Search for the cell housing the specified text and yield its [x, y] center coordinate. 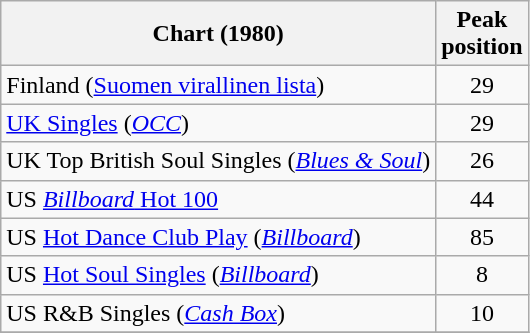
85 [482, 237]
US Hot Soul Singles (Billboard) [218, 275]
26 [482, 161]
44 [482, 199]
Peakposition [482, 34]
UK Top British Soul Singles (Blues & Soul) [218, 161]
8 [482, 275]
Chart (1980) [218, 34]
10 [482, 313]
US Hot Dance Club Play (Billboard) [218, 237]
US Billboard Hot 100 [218, 199]
US R&B Singles (Cash Box) [218, 313]
Finland (Suomen virallinen lista) [218, 85]
UK Singles (OCC) [218, 123]
